Capture the cell that displays the provided text and extract its [X, Y] central coordinate. 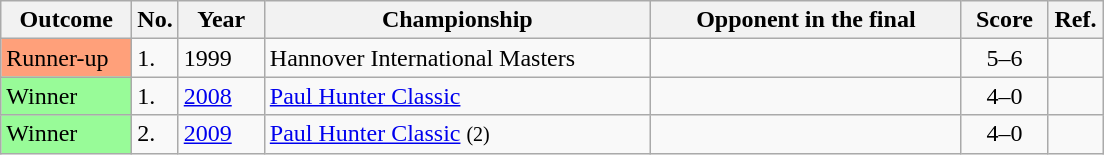
Championship [457, 20]
No. [155, 20]
Year [221, 20]
Hannover International Masters [457, 58]
2008 [221, 96]
Runner-up [66, 58]
Opponent in the final [806, 20]
Ref. [1075, 20]
2009 [221, 134]
1999 [221, 58]
Outcome [66, 20]
2. [155, 134]
5–6 [1004, 58]
Score [1004, 20]
Paul Hunter Classic (2) [457, 134]
Paul Hunter Classic [457, 96]
